Output the [x, y] coordinate of the center of the cell containing the given text.  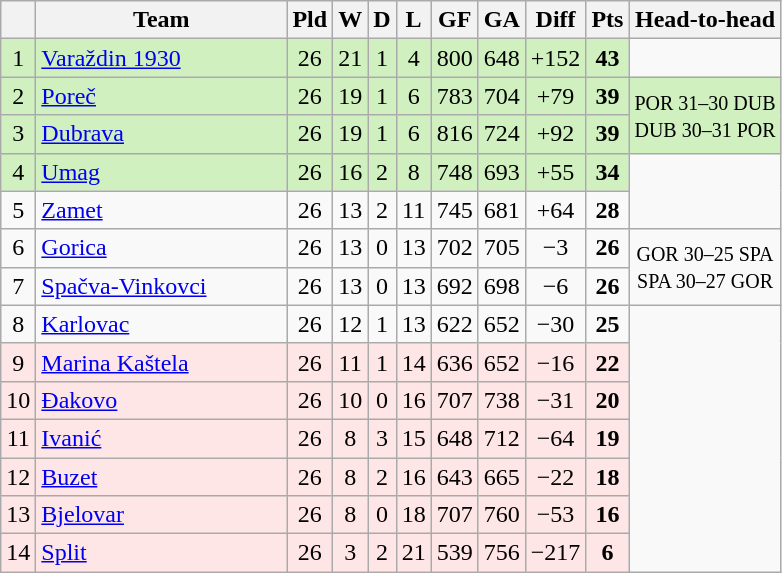
Split [162, 553]
705 [502, 248]
748 [454, 172]
681 [502, 210]
+55 [556, 172]
693 [502, 172]
−16 [556, 362]
816 [454, 134]
L [414, 20]
43 [608, 58]
+64 [556, 210]
800 [454, 58]
−217 [556, 553]
539 [454, 553]
665 [502, 477]
622 [454, 324]
7 [18, 286]
Dubrava [162, 134]
Head-to-head [705, 20]
5 [18, 210]
−64 [556, 438]
9 [18, 362]
Karlovac [162, 324]
712 [502, 438]
Gorica [162, 248]
692 [454, 286]
34 [608, 172]
760 [502, 515]
−3 [556, 248]
738 [502, 400]
15 [414, 438]
25 [608, 324]
POR 31–30 DUBDUB 30–31 POR [705, 115]
Ivanić [162, 438]
724 [502, 134]
Zamet [162, 210]
−31 [556, 400]
Poreč [162, 96]
−22 [556, 477]
756 [502, 553]
783 [454, 96]
Pts [608, 20]
−6 [556, 286]
+152 [556, 58]
GOR 30–25 SPASPA 30–27 GOR [705, 267]
20 [608, 400]
Bjelovar [162, 515]
W [350, 20]
+79 [556, 96]
Spačva-Vinkovci [162, 286]
704 [502, 96]
636 [454, 362]
GF [454, 20]
Marina Kaštela [162, 362]
745 [454, 210]
Pld [310, 20]
28 [608, 210]
698 [502, 286]
Umag [162, 172]
−30 [556, 324]
Đakovo [162, 400]
22 [608, 362]
Varaždin 1930 [162, 58]
Diff [556, 20]
Team [162, 20]
+92 [556, 134]
643 [454, 477]
GA [502, 20]
Buzet [162, 477]
702 [454, 248]
D [382, 20]
−53 [556, 515]
